Identify which cell holds the provided text, then report its (x, y) central coordinate. 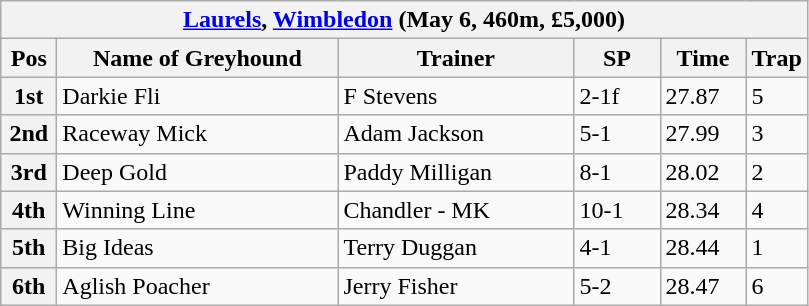
6th (29, 286)
Darkie Fli (198, 96)
Jerry Fisher (456, 286)
F Stevens (456, 96)
28.44 (703, 248)
1st (29, 96)
Time (703, 58)
4 (776, 210)
28.34 (703, 210)
5-2 (617, 286)
2 (776, 172)
27.99 (703, 134)
Winning Line (198, 210)
Laurels, Wimbledon (May 6, 460m, £5,000) (404, 20)
27.87 (703, 96)
Adam Jackson (456, 134)
4th (29, 210)
Trap (776, 58)
8-1 (617, 172)
Pos (29, 58)
28.02 (703, 172)
Name of Greyhound (198, 58)
Big Ideas (198, 248)
Raceway Mick (198, 134)
SP (617, 58)
Terry Duggan (456, 248)
3rd (29, 172)
3 (776, 134)
5 (776, 96)
10-1 (617, 210)
5-1 (617, 134)
Chandler - MK (456, 210)
1 (776, 248)
5th (29, 248)
2-1f (617, 96)
Deep Gold (198, 172)
Trainer (456, 58)
6 (776, 286)
4-1 (617, 248)
Aglish Poacher (198, 286)
28.47 (703, 286)
Paddy Milligan (456, 172)
2nd (29, 134)
